Search for the cell housing the specified text and yield its (x, y) center coordinate. 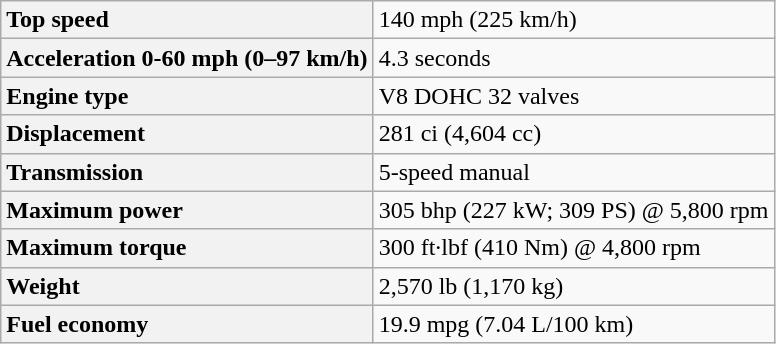
Weight (187, 286)
305 bhp (227 kW; 309 PS) @ 5,800 rpm (574, 210)
2,570 lb (1,170 kg) (574, 286)
300 ft·lbf (410 Nm) @ 4,800 rpm (574, 248)
Displacement (187, 134)
Transmission (187, 172)
19.9 mpg (7.04 L/100 km) (574, 324)
Maximum torque (187, 248)
Engine type (187, 96)
140 mph (225 km/h) (574, 20)
5-speed manual (574, 172)
Maximum power (187, 210)
Acceleration 0-60 mph (0–97 km/h) (187, 58)
Top speed (187, 20)
V8 DOHC 32 valves (574, 96)
Fuel economy (187, 324)
4.3 seconds (574, 58)
281 ci (4,604 cc) (574, 134)
